Pinpoint the cell where the given text exists, returning its [x, y] midpoint coordinate. 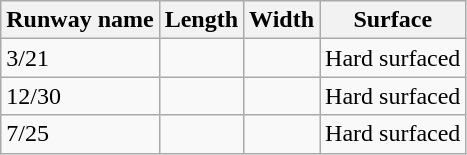
3/21 [80, 58]
7/25 [80, 134]
Width [282, 20]
12/30 [80, 96]
Surface [393, 20]
Runway name [80, 20]
Length [201, 20]
